Search for the cell housing the specified text and yield its [X, Y] center coordinate. 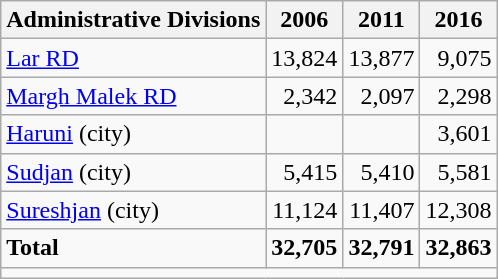
13,824 [304, 58]
2,097 [382, 96]
5,410 [382, 172]
Total [134, 248]
32,791 [382, 248]
Administrative Divisions [134, 20]
11,407 [382, 210]
13,877 [382, 58]
9,075 [458, 58]
32,705 [304, 248]
Sureshjan (city) [134, 210]
3,601 [458, 134]
2,342 [304, 96]
2006 [304, 20]
Haruni (city) [134, 134]
12,308 [458, 210]
Sudjan (city) [134, 172]
Lar RD [134, 58]
2011 [382, 20]
2,298 [458, 96]
32,863 [458, 248]
11,124 [304, 210]
5,581 [458, 172]
Margh Malek RD [134, 96]
2016 [458, 20]
5,415 [304, 172]
